Provide the (x, y) coordinate of the cell's center where the given text is located.  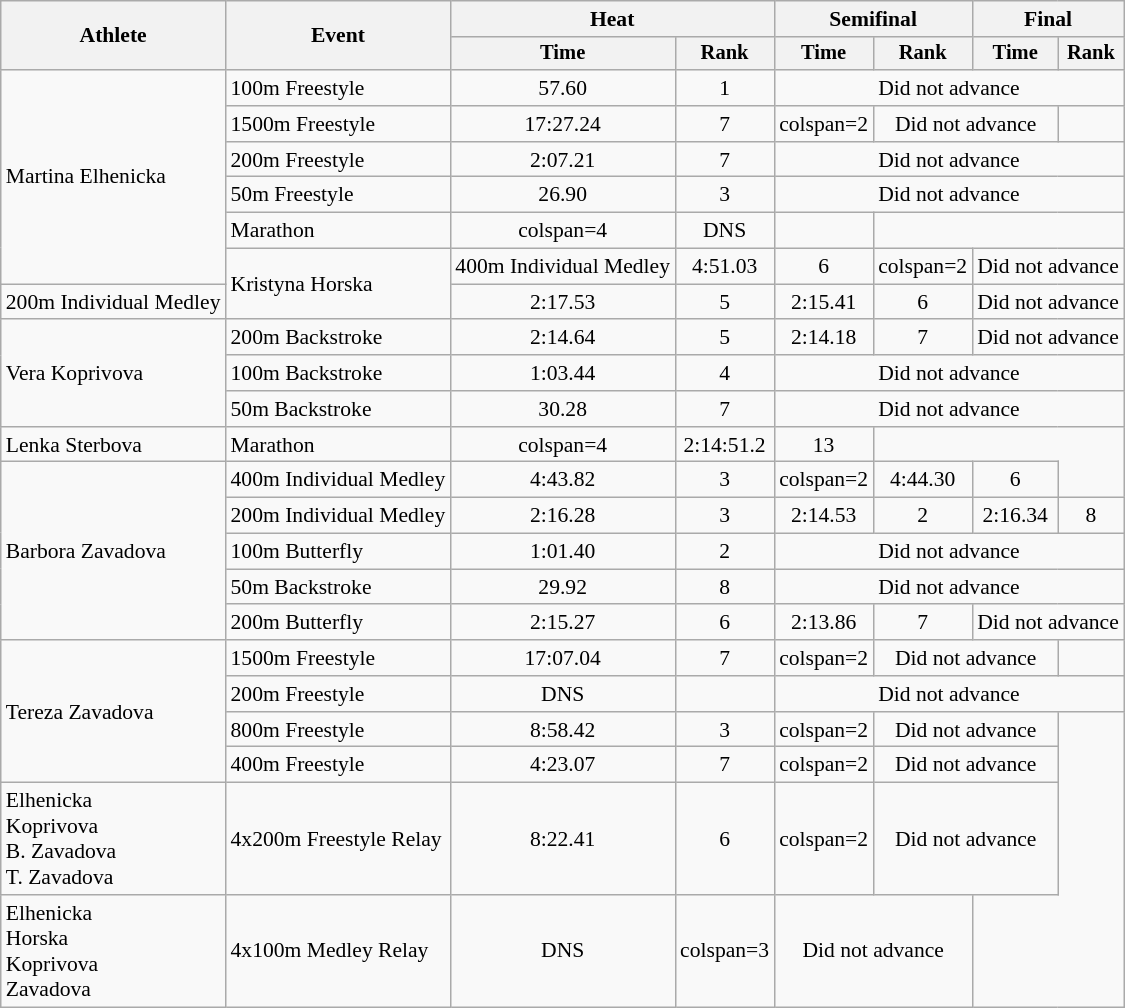
2:14.53 (824, 516)
Heat (612, 19)
4x100m Medley Relay (338, 951)
2:14.18 (824, 338)
2:14.64 (562, 338)
100m Freestyle (338, 88)
Martina Elhenicka (114, 177)
2:15.27 (562, 623)
2:13.86 (824, 623)
2:14:51.2 (724, 445)
Kristyna Horska (338, 284)
4 (724, 373)
13 (824, 445)
4x200m Freestyle Relay (338, 839)
1:01.40 (562, 552)
50m Freestyle (338, 195)
8:22.41 (562, 839)
57.60 (562, 88)
100m Butterfly (338, 552)
400m Freestyle (338, 765)
Final (1048, 19)
ElhenickaHorskaKoprivovaZavadova (114, 951)
4:51.03 (724, 267)
Lenka Sterbova (114, 445)
17:27.24 (562, 124)
Semifinal (873, 19)
Athlete (114, 36)
Vera Koprivova (114, 374)
2:07.21 (562, 160)
2:16.28 (562, 516)
200m Backstroke (338, 338)
2:16.34 (1015, 516)
Event (338, 36)
4:44.30 (922, 480)
4:43.82 (562, 480)
200m Butterfly (338, 623)
8:58.42 (562, 730)
26.90 (562, 195)
17:07.04 (562, 658)
30.28 (562, 409)
100m Backstroke (338, 373)
Barbora Zavadova (114, 551)
2:15.41 (824, 302)
1 (724, 88)
800m Freestyle (338, 730)
4:23.07 (562, 765)
2:17.53 (562, 302)
ElhenickaKoprivovaB. ZavadovaT. Zavadova (114, 839)
colspan=3 (724, 951)
1:03.44 (562, 373)
Tereza Zavadova (114, 711)
29.92 (562, 587)
